Provide the (x, y) coordinate of the cell's center where the given text is located.  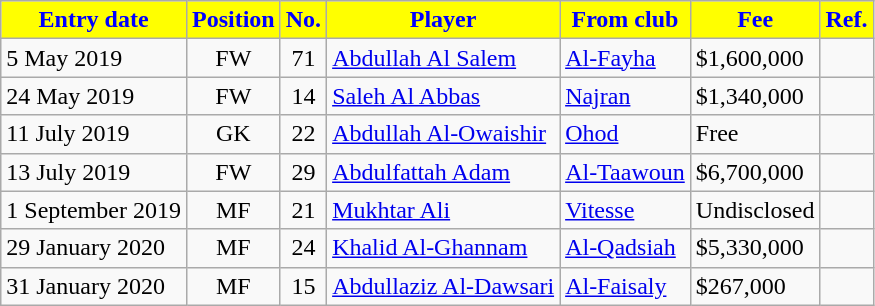
15 (303, 286)
$1,340,000 (755, 96)
$6,700,000 (755, 172)
31 January 2020 (94, 286)
Al-Faisaly (626, 286)
Vitesse (626, 210)
Abdullaziz Al-Dawsari (444, 286)
5 May 2019 (94, 58)
Al-Qadsiah (626, 248)
No. (303, 20)
Al-Taawoun (626, 172)
Abdullah Al-Owaishir (444, 134)
Free (755, 134)
Abdullah Al Salem (444, 58)
Undisclosed (755, 210)
Ref. (846, 20)
Mukhtar Ali (444, 210)
14 (303, 96)
$5,330,000 (755, 248)
From club (626, 20)
13 July 2019 (94, 172)
$267,000 (755, 286)
24 (303, 248)
22 (303, 134)
$1,600,000 (755, 58)
Abdulfattah Adam (444, 172)
Player (444, 20)
71 (303, 58)
Position (233, 20)
Najran (626, 96)
Fee (755, 20)
Khalid Al-Ghannam (444, 248)
1 September 2019 (94, 210)
29 (303, 172)
Saleh Al Abbas (444, 96)
Al-Fayha (626, 58)
29 January 2020 (94, 248)
21 (303, 210)
24 May 2019 (94, 96)
GK (233, 134)
Ohod (626, 134)
Entry date (94, 20)
11 July 2019 (94, 134)
